Search for the cell housing the specified text and yield its [X, Y] center coordinate. 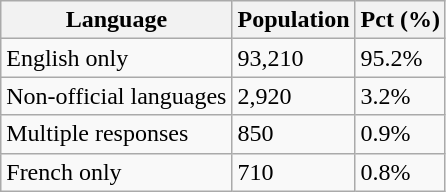
Multiple responses [116, 134]
95.2% [400, 58]
0.9% [400, 134]
Non-official languages [116, 96]
French only [116, 172]
3.2% [400, 96]
Pct (%) [400, 20]
Population [294, 20]
English only [116, 58]
93,210 [294, 58]
0.8% [400, 172]
2,920 [294, 96]
710 [294, 172]
850 [294, 134]
Language [116, 20]
